Determine the [X, Y] coordinate at the center of the cell enclosing the given text.  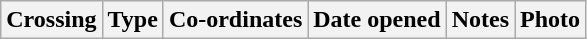
Co-ordinates [235, 20]
Notes [480, 20]
Photo [550, 20]
Date opened [377, 20]
Type [132, 20]
Crossing [52, 20]
